Extract the (X, Y) coordinate from the center of the cell holding the provided text.  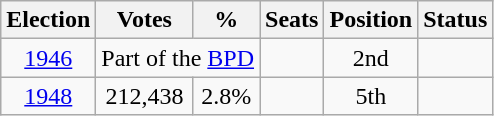
Part of the BPD (178, 58)
1946 (48, 58)
2.8% (226, 96)
Status (456, 20)
Election (48, 20)
1948 (48, 96)
Position (371, 20)
Votes (144, 20)
% (226, 20)
2nd (371, 58)
5th (371, 96)
Seats (292, 20)
212,438 (144, 96)
